Detect which cell encompasses the target text, then output its [x, y] center coordinate. 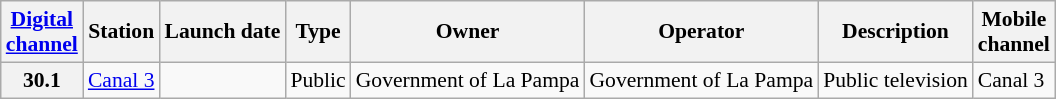
Operator [701, 32]
Launch date [223, 32]
30.1 [42, 80]
Public television [896, 80]
Station [122, 32]
Mobilechannel [1014, 32]
Owner [468, 32]
Digitalchannel [42, 32]
Type [318, 32]
Public [318, 80]
Description [896, 32]
